Return the [x, y] coordinate for the center point of the cell that contains the specified text.  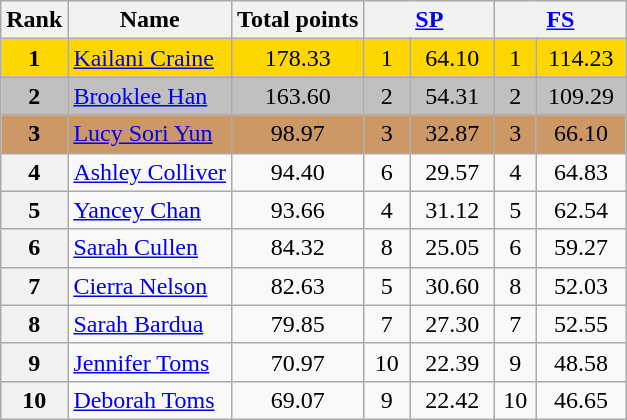
SP [430, 20]
62.54 [581, 210]
84.32 [298, 248]
Name [150, 20]
Sarah Bardua [150, 324]
30.60 [452, 286]
32.87 [452, 134]
82.63 [298, 286]
64.10 [452, 58]
FS [560, 20]
Lucy Sori Yun [150, 134]
Yancey Chan [150, 210]
48.58 [581, 362]
22.39 [452, 362]
178.33 [298, 58]
64.83 [581, 172]
52.03 [581, 286]
66.10 [581, 134]
Sarah Cullen [150, 248]
79.85 [298, 324]
114.23 [581, 58]
98.97 [298, 134]
22.42 [452, 400]
29.57 [452, 172]
Cierra Nelson [150, 286]
59.27 [581, 248]
Total points [298, 20]
31.12 [452, 210]
46.65 [581, 400]
Ashley Colliver [150, 172]
Rank [34, 20]
70.97 [298, 362]
163.60 [298, 96]
52.55 [581, 324]
Jennifer Toms [150, 362]
69.07 [298, 400]
93.66 [298, 210]
Deborah Toms [150, 400]
Brooklee Han [150, 96]
27.30 [452, 324]
Kailani Craine [150, 58]
94.40 [298, 172]
25.05 [452, 248]
54.31 [452, 96]
109.29 [581, 96]
